For the text-containing cell, return its midpoint in [x, y] coordinate format. 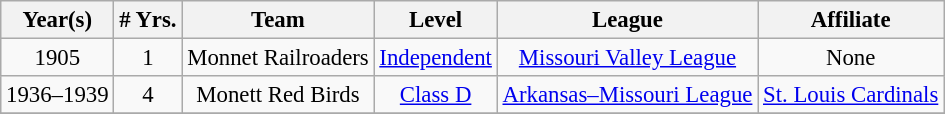
St. Louis Cardinals [851, 95]
Monett Red Birds [278, 95]
League [628, 20]
Class D [436, 95]
1 [148, 58]
# Yrs. [148, 20]
Affiliate [851, 20]
Independent [436, 58]
4 [148, 95]
Missouri Valley League [628, 58]
1905 [58, 58]
1936–1939 [58, 95]
Team [278, 20]
None [851, 58]
Monnet Railroaders [278, 58]
Level [436, 20]
Year(s) [58, 20]
Arkansas–Missouri League [628, 95]
